Extract the [x, y] coordinate from the center of the cell holding the provided text.  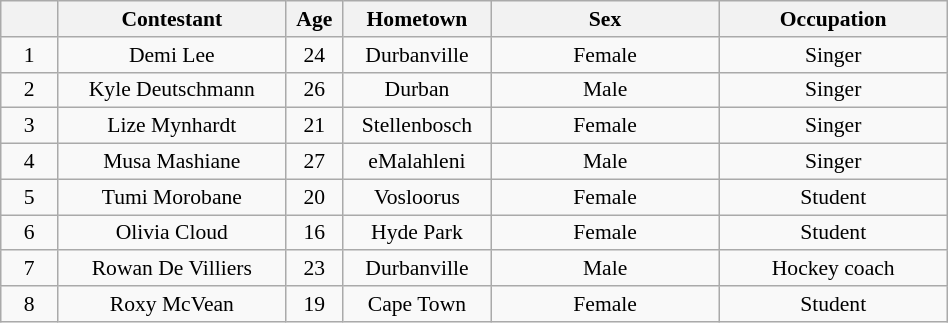
Sex [605, 19]
Hyde Park [417, 233]
Occupation [833, 19]
Age [314, 19]
2 [30, 90]
Cape Town [417, 304]
Vosloorus [417, 197]
19 [314, 304]
Tumi Morobane [172, 197]
Musa Mashiane [172, 162]
Kyle Deutschmann [172, 90]
1 [30, 55]
26 [314, 90]
4 [30, 162]
8 [30, 304]
23 [314, 269]
Roxy McVean [172, 304]
21 [314, 126]
eMalahleni [417, 162]
24 [314, 55]
3 [30, 126]
Hockey coach [833, 269]
Durban [417, 90]
Rowan De Villiers [172, 269]
7 [30, 269]
Stellenbosch [417, 126]
Demi Lee [172, 55]
16 [314, 233]
Lize Mynhardt [172, 126]
Hometown [417, 19]
27 [314, 162]
Olivia Cloud [172, 233]
5 [30, 197]
6 [30, 233]
20 [314, 197]
Contestant [172, 19]
